From the cell containing the given text, extract its center point as [x, y] coordinate. 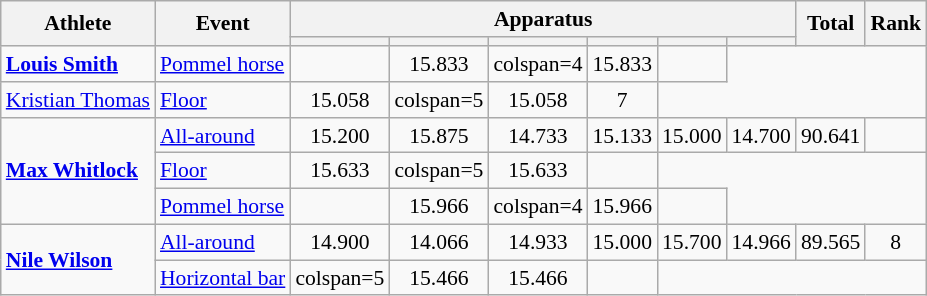
90.641 [830, 136]
15.875 [438, 136]
Total [830, 24]
Kristian Thomas [78, 100]
89.565 [830, 243]
14.933 [538, 243]
15.133 [622, 136]
7 [622, 100]
Athlete [78, 24]
14.700 [760, 136]
14.966 [760, 243]
8 [896, 243]
15.700 [692, 243]
14.900 [340, 243]
Louis Smith [78, 64]
Nile Wilson [78, 260]
Apparatus [543, 19]
Horizontal bar [222, 278]
Event [222, 24]
Max Whitlock [78, 172]
14.733 [538, 136]
15.200 [340, 136]
Rank [896, 24]
14.066 [438, 243]
